Detect which cell encompasses the target text, then output its (x, y) center coordinate. 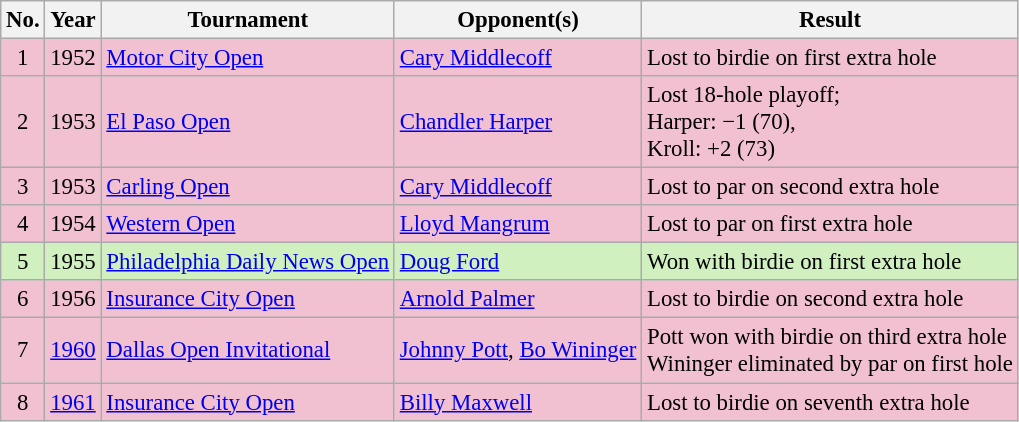
Lost to par on first extra hole (830, 224)
1956 (73, 299)
Dallas Open Invitational (248, 350)
Carling Open (248, 187)
1 (23, 58)
Result (830, 20)
Year (73, 20)
7 (23, 350)
3 (23, 187)
Opponent(s) (518, 20)
4 (23, 224)
Lost 18-hole playoff;Harper: −1 (70),Kroll: +2 (73) (830, 122)
Won with birdie on first extra hole (830, 262)
Western Open (248, 224)
1960 (73, 350)
1954 (73, 224)
Lloyd Mangrum (518, 224)
Motor City Open (248, 58)
Billy Maxwell (518, 402)
1961 (73, 402)
Pott won with birdie on third extra holeWininger eliminated by par on first hole (830, 350)
Doug Ford (518, 262)
1955 (73, 262)
Philadelphia Daily News Open (248, 262)
6 (23, 299)
Lost to birdie on seventh extra hole (830, 402)
Chandler Harper (518, 122)
Lost to birdie on second extra hole (830, 299)
Tournament (248, 20)
Arnold Palmer (518, 299)
No. (23, 20)
Lost to par on second extra hole (830, 187)
Johnny Pott, Bo Wininger (518, 350)
Lost to birdie on first extra hole (830, 58)
8 (23, 402)
5 (23, 262)
1952 (73, 58)
2 (23, 122)
El Paso Open (248, 122)
